Extract the [X, Y] coordinate from the center of the cell holding the provided text.  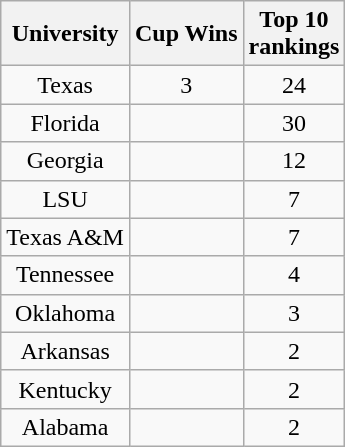
4 [294, 275]
Cup Wins [186, 34]
LSU [66, 199]
Texas [66, 85]
Kentucky [66, 389]
Florida [66, 123]
University [66, 34]
Arkansas [66, 351]
Oklahoma [66, 313]
Alabama [66, 427]
Top 10rankings [294, 34]
Texas A&M [66, 237]
30 [294, 123]
12 [294, 161]
24 [294, 85]
Georgia [66, 161]
Tennessee [66, 275]
